Determine the [X, Y] coordinate at the center of the cell enclosing the given text.  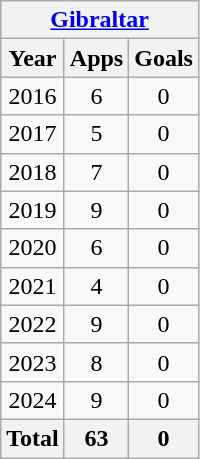
7 [96, 172]
2021 [33, 286]
63 [96, 438]
Total [33, 438]
5 [96, 134]
8 [96, 362]
2018 [33, 172]
2020 [33, 248]
2022 [33, 324]
Year [33, 58]
2023 [33, 362]
Goals [164, 58]
2016 [33, 96]
4 [96, 286]
Apps [96, 58]
2017 [33, 134]
Gibraltar [100, 20]
2024 [33, 400]
2019 [33, 210]
